Pinpoint the cell where the given text exists, returning its [x, y] midpoint coordinate. 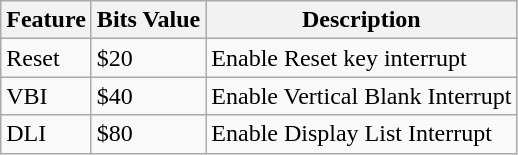
Enable Vertical Blank Interrupt [362, 96]
Enable Reset key interrupt [362, 58]
$40 [148, 96]
Reset [46, 58]
Enable Display List Interrupt [362, 134]
DLI [46, 134]
$20 [148, 58]
VBI [46, 96]
Bits Value [148, 20]
Feature [46, 20]
$80 [148, 134]
Description [362, 20]
